Locate the cell with the specified text and output its [X, Y] center coordinate. 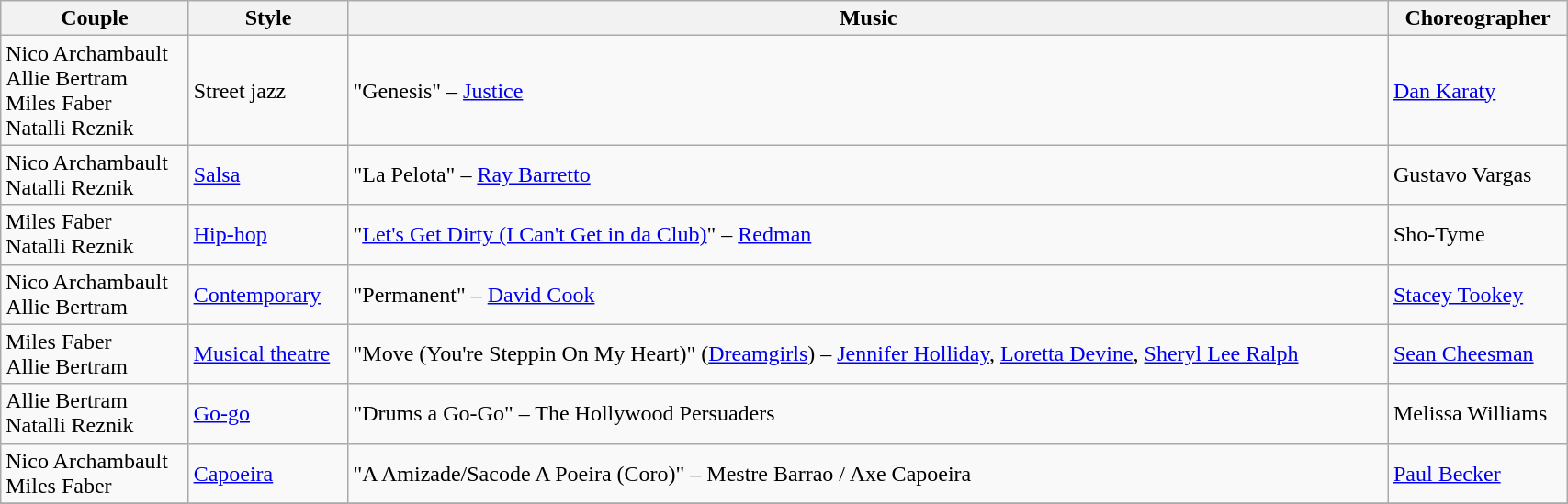
Couple [95, 18]
Stacey Tookey [1477, 294]
Melissa Williams [1477, 413]
Contemporary [268, 294]
"La Pelota" – Ray Barretto [868, 174]
Paul Becker [1477, 474]
"Permanent" – David Cook [868, 294]
"Move (You're Steppin On My Heart)" (Dreamgirls) – Jennifer Holliday, Loretta Devine, Sheryl Lee Ralph [868, 354]
Allie Bertram Natalli Reznik [95, 413]
Nico Archambault Allie Bertram [95, 294]
Musical theatre [268, 354]
"Drums a Go-Go" – The Hollywood Persuaders [868, 413]
"Genesis" – Justice [868, 90]
Sho-Tyme [1477, 235]
"Let's Get Dirty (I Can't Get in da Club)" – Redman [868, 235]
Go-go [268, 413]
Nico Archambault Allie Bertram Miles Faber Natalli Reznik [95, 90]
Style [268, 18]
Sean Cheesman [1477, 354]
Street jazz [268, 90]
Capoeira [268, 474]
Dan Karaty [1477, 90]
Hip-hop [268, 235]
Miles Faber Natalli Reznik [95, 235]
"A Amizade/Sacode A Poeira (Coro)" – Mestre Barrao / Axe Capoeira [868, 474]
Gustavo Vargas [1477, 174]
Nico Archambault Miles Faber [95, 474]
Miles Faber Allie Bertram [95, 354]
Salsa [268, 174]
Nico Archambault Natalli Reznik [95, 174]
Music [868, 18]
Choreographer [1477, 18]
